Capture the cell that displays the provided text and extract its (x, y) central coordinate. 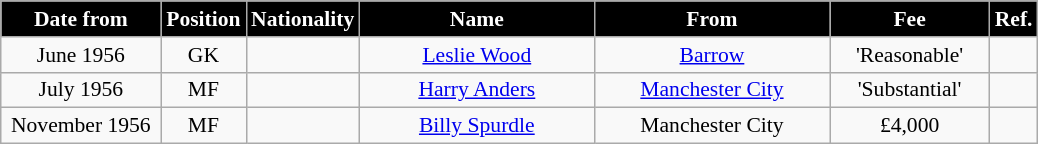
£4,000 (910, 126)
Harry Anders (476, 90)
GK (204, 55)
Ref. (1014, 19)
'Substantial' (910, 90)
Date from (81, 19)
July 1956 (81, 90)
November 1956 (81, 126)
'Reasonable' (910, 55)
From (712, 19)
Fee (910, 19)
Nationality (302, 19)
Leslie Wood (476, 55)
June 1956 (81, 55)
Name (476, 19)
Barrow (712, 55)
Position (204, 19)
Billy Spurdle (476, 126)
